Return the (x, y) coordinate for the center point of the cell that contains the specified text.  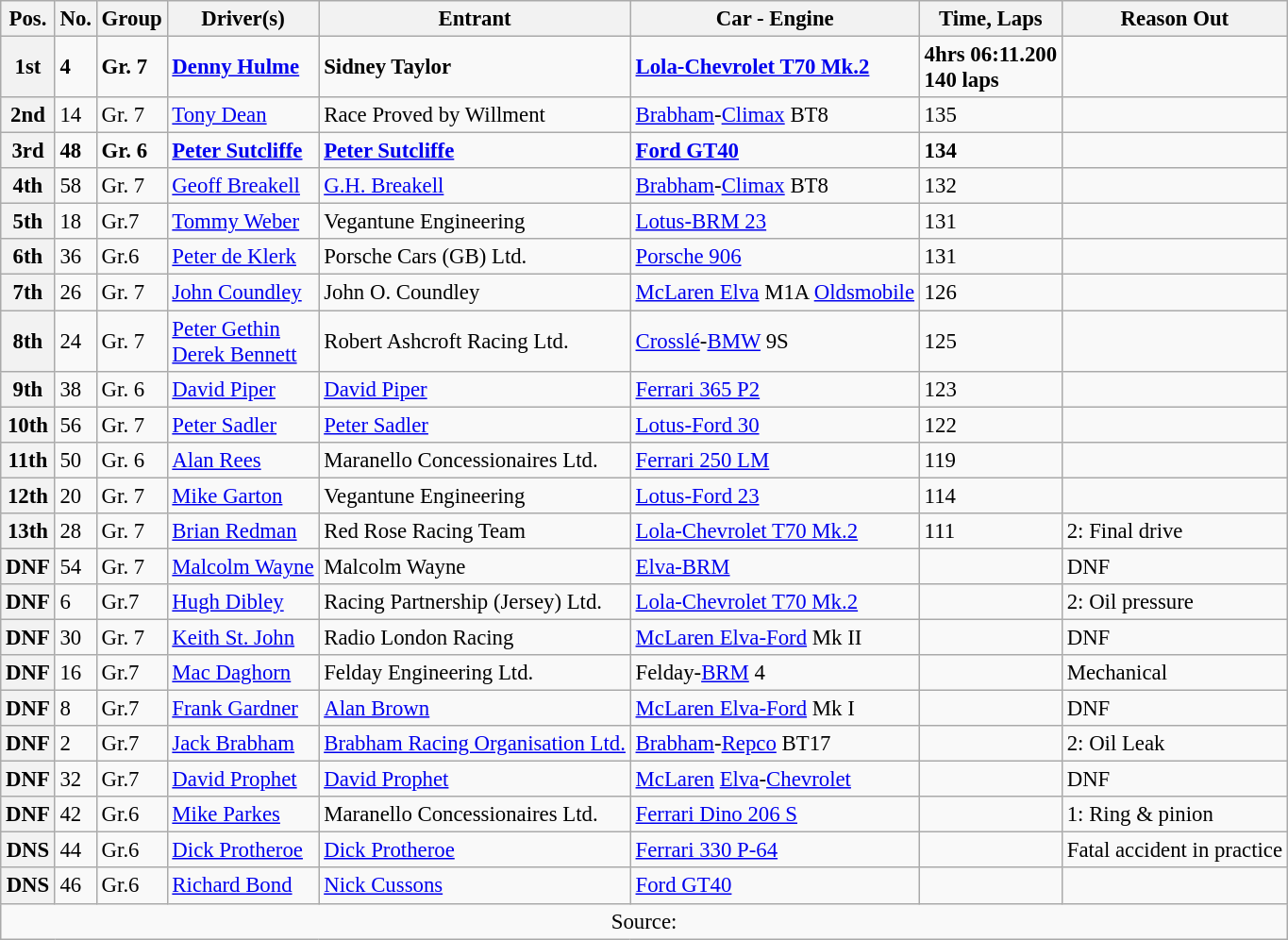
Lotus-Ford 23 (775, 495)
Peter de Klerk (243, 258)
7th (28, 293)
36 (75, 258)
Mechanical (1174, 673)
20 (75, 495)
Fatal accident in practice (1174, 850)
2nd (28, 115)
McLaren Elva M1A Oldsmobile (775, 293)
134 (991, 151)
114 (991, 495)
John Coundley (243, 293)
26 (75, 293)
42 (75, 814)
2: Oil pressure (1174, 602)
11th (28, 460)
126 (991, 293)
1: Ring & pinion (1174, 814)
111 (991, 531)
Denny Hulme (243, 68)
Mac Daghorn (243, 673)
Lotus-Ford 30 (775, 425)
Source: (644, 921)
123 (991, 389)
8th (28, 342)
Reason Out (1174, 19)
Alan Rees (243, 460)
Felday-BRM 4 (775, 673)
Ferrari 365 P2 (775, 389)
Racing Partnership (Jersey) Ltd. (475, 602)
6 (75, 602)
38 (75, 389)
18 (75, 222)
Ferrari 330 P-64 (775, 850)
Tony Dean (243, 115)
122 (991, 425)
Elva-BRM (775, 566)
Alan Brown (475, 709)
9th (28, 389)
Robert Ashcroft Racing Ltd. (475, 342)
132 (991, 186)
Ferrari Dino 206 S (775, 814)
Peter Gethin Derek Bennett (243, 342)
Geoff Breakell (243, 186)
58 (75, 186)
Red Rose Racing Team (475, 531)
McLaren Elva-Ford Mk II (775, 637)
8 (75, 709)
McLaren Elva-Chevrolet (775, 780)
56 (75, 425)
10th (28, 425)
125 (991, 342)
1st (28, 68)
Time, Laps (991, 19)
Lotus-BRM 23 (775, 222)
119 (991, 460)
G.H. Breakell (475, 186)
32 (75, 780)
44 (75, 850)
Tommy Weber (243, 222)
Keith St. John (243, 637)
2: Final drive (1174, 531)
50 (75, 460)
Richard Bond (243, 886)
Frank Gardner (243, 709)
Nick Cussons (475, 886)
Brian Redman (243, 531)
24 (75, 342)
Radio London Racing (475, 637)
Hugh Dibley (243, 602)
48 (75, 151)
John O. Coundley (475, 293)
4th (28, 186)
Jack Brabham (243, 744)
Porsche 906 (775, 258)
Crosslé-BMW 9S (775, 342)
Race Proved by Willment (475, 115)
Brabham-Repco BT17 (775, 744)
Brabham Racing Organisation Ltd. (475, 744)
Mike Garton (243, 495)
4hrs 06:11.200140 laps (991, 68)
Sidney Taylor (475, 68)
Ferrari 250 LM (775, 460)
28 (75, 531)
Driver(s) (243, 19)
2: Oil Leak (1174, 744)
Porsche Cars (GB) Ltd. (475, 258)
3rd (28, 151)
Felday Engineering Ltd. (475, 673)
13th (28, 531)
14 (75, 115)
Mike Parkes (243, 814)
5th (28, 222)
16 (75, 673)
Car - Engine (775, 19)
46 (75, 886)
2 (75, 744)
6th (28, 258)
12th (28, 495)
30 (75, 637)
Group (132, 19)
4 (75, 68)
135 (991, 115)
McLaren Elva-Ford Mk I (775, 709)
No. (75, 19)
54 (75, 566)
Entrant (475, 19)
Pos. (28, 19)
